Output the [x, y] coordinate of the center of the cell containing the given text.  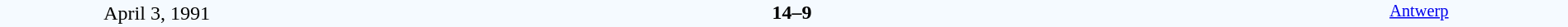
April 3, 1991 [157, 13]
14–9 [791, 12]
Antwerp [1419, 13]
